Pinpoint the cell where the given text exists, returning its (x, y) midpoint coordinate. 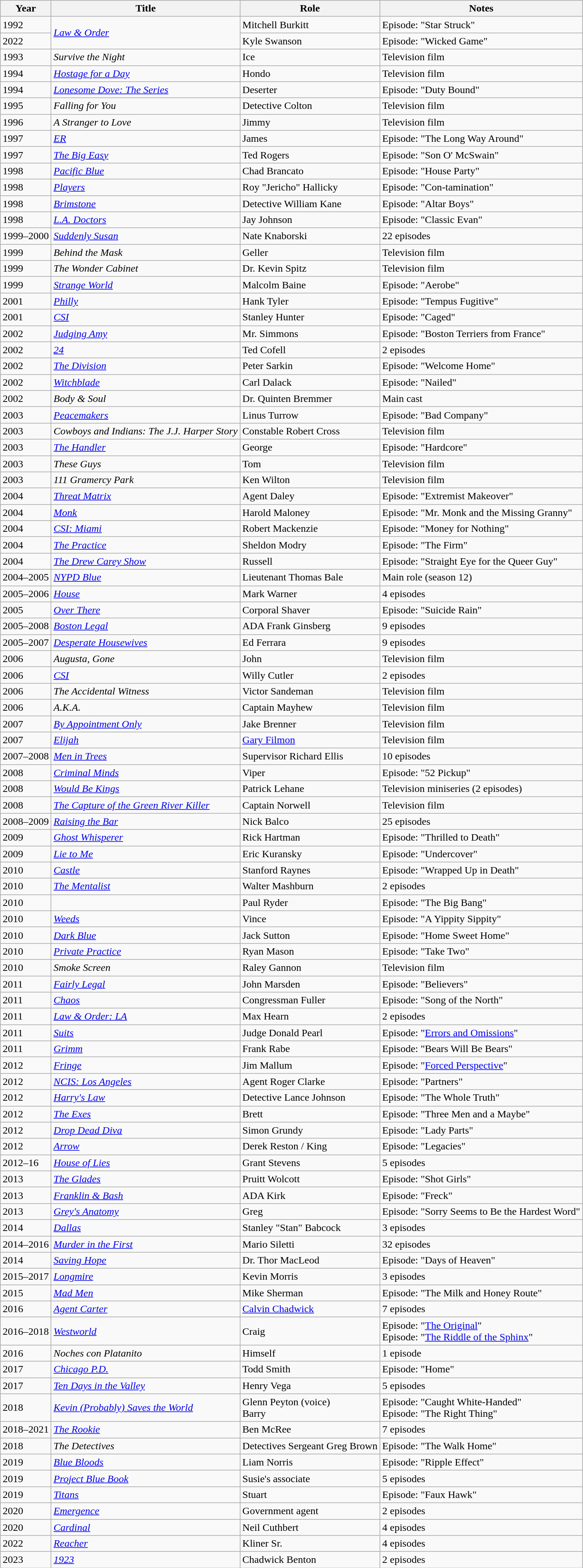
Brimstone (146, 204)
L.A. Doctors (146, 220)
Episode: "Duty Bound" (481, 90)
Episode: "Errors and Omissions" (481, 1033)
Falling for You (146, 106)
Grant Stevens (310, 1163)
Episode: "The Milk and Honey Route" (481, 1293)
Paul Ryder (310, 903)
Himself (310, 1353)
Saving Hope (146, 1260)
Episode: "Song of the North" (481, 1000)
Harry's Law (146, 1098)
Weeds (146, 919)
Captain Norwell (310, 805)
Rick Hartman (310, 838)
Stanley "Stan" Babcock (310, 1228)
2016–2018 (26, 1331)
Survive the Night (146, 57)
Episode: "Believers" (481, 984)
Main role (season 12) (481, 577)
Victor Sandeman (310, 691)
Ted Rogers (310, 155)
The Mentalist (146, 886)
Episode: "Caught White-Handed"Episode: "The Right Thing" (481, 1408)
Episode: "The Original"Episode: "The Riddle of the Sphinx" (481, 1331)
Raley Gannon (310, 967)
Murder in the First (146, 1244)
Chadwick Benton (310, 1560)
Would Be Kings (146, 789)
Liam Norris (310, 1462)
Episode: "Straight Eye for the Queer Guy" (481, 561)
Episode: "Altar Boys" (481, 204)
24 (146, 350)
Episode: "Classic Evan" (481, 220)
Mr. Simmons (310, 334)
Lieutenant Thomas Bale (310, 577)
John (310, 659)
Government agent (310, 1511)
Episode: "Caged" (481, 317)
Fringe (146, 1065)
2005 (26, 610)
Episode: "52 Pickup" (481, 773)
Episode: "Undercover" (481, 854)
Law & Order (146, 33)
Mark Warner (310, 594)
Derek Reston / King (310, 1146)
Boston Legal (146, 626)
Episode: "Home Sweet Home" (481, 935)
Mad Men (146, 1293)
Agent Daley (310, 496)
Episode: "Con-tamination" (481, 187)
Episode: "Sorry Seems to Be the Hardest Word" (481, 1211)
Chaos (146, 1000)
Noches con Platanito (146, 1353)
Castle (146, 870)
Ryan Mason (310, 951)
Reacher (146, 1544)
John Marsden (310, 984)
Television miniseries (2 episodes) (481, 789)
Vince (310, 919)
Mike Sherman (310, 1293)
Stuart (310, 1495)
Emergence (146, 1511)
Jim Mallum (310, 1065)
Titans (146, 1495)
Witchblade (146, 382)
2015–2017 (26, 1277)
ADA Kirk (310, 1195)
These Guys (146, 463)
Todd Smith (310, 1369)
Grey's Anatomy (146, 1211)
Dark Blue (146, 935)
Drop Dead Diva (146, 1130)
Agent Roger Clarke (310, 1081)
The Big Easy (146, 155)
Ice (310, 57)
The Glades (146, 1179)
Mario Siletti (310, 1244)
The Wonder Cabinet (146, 269)
Gary Filmon (310, 740)
ADA Frank Ginsberg (310, 626)
Episode: "Lady Parts" (481, 1130)
The Exes (146, 1114)
George (310, 447)
Detective Colton (310, 106)
Smoke Screen (146, 967)
Henry Vega (310, 1386)
Neil Cuthbert (310, 1527)
Body & Soul (146, 399)
Episode: "Wicked Game" (481, 41)
22 episodes (481, 236)
NYPD Blue (146, 577)
Walter Mashburn (310, 886)
Episode: "The Walk Home" (481, 1446)
Episode: "Hardcore" (481, 447)
Frank Rabe (310, 1049)
Episode: "Take Two" (481, 951)
Grimm (146, 1049)
Episode: "Shot Girls" (481, 1179)
Longmire (146, 1277)
The Practice (146, 545)
1992 (26, 25)
1999–2000 (26, 236)
Pruitt Wolcott (310, 1179)
1923 (146, 1560)
Episode: "A Yippity Sippity" (481, 919)
Stanley Hunter (310, 317)
Role (310, 9)
Men in Trees (146, 756)
Hostage for a Day (146, 73)
Eric Kuransky (310, 854)
The Drew Carey Show (146, 561)
House of Lies (146, 1163)
Viper (310, 773)
Fairly Legal (146, 984)
Detective William Kane (310, 204)
Players (146, 187)
Patrick Lehane (310, 789)
Lonesome Dove: The Series (146, 90)
1993 (26, 57)
2004–2005 (26, 577)
Calvin Chadwick (310, 1309)
Ghost Whisperer (146, 838)
32 episodes (481, 1244)
Episode: "Suicide Rain" (481, 610)
Ted Cofell (310, 350)
Suits (146, 1033)
1996 (26, 122)
Pacific Blue (146, 171)
Episode: "The Big Bang" (481, 903)
Roy "Jericho" Hallicky (310, 187)
Law & Order: LA (146, 1017)
Franklin & Bash (146, 1195)
Dallas (146, 1228)
ER (146, 138)
Corporal Shaver (310, 610)
Jay Johnson (310, 220)
Jake Brenner (310, 724)
Episode: "Thrilled to Death" (481, 838)
Robert Mackenzie (310, 529)
Hank Tyler (310, 301)
By Appointment Only (146, 724)
Harold Maloney (310, 513)
The Division (146, 366)
Episode: "Money for Nothing" (481, 529)
Detectives Sergeant Greg Brown (310, 1446)
Constable Robert Cross (310, 431)
Dr. Kevin Spitz (310, 269)
Carl Dalack (310, 382)
2005–2006 (26, 594)
Tom (310, 463)
Stanford Raynes (310, 870)
Private Practice (146, 951)
Cowboys and Indians: The J.J. Harper Story (146, 431)
Greg (310, 1211)
Elijah (146, 740)
Russell (310, 561)
James (310, 138)
Desperate Housewives (146, 642)
Episode: "Wrapped Up in Death" (481, 870)
Nick Balco (310, 821)
1 episode (481, 1353)
Arrow (146, 1146)
Sheldon Modry (310, 545)
2005–2008 (26, 626)
Ed Ferrara (310, 642)
Year (26, 9)
Ken Wilton (310, 480)
Threat Matrix (146, 496)
The Capture of the Green River Killer (146, 805)
2015 (26, 1293)
Episode: "Star Struck" (481, 25)
NCIS: Los Angeles (146, 1081)
Augusta, Gone (146, 659)
Episode: "The Whole Truth" (481, 1098)
Deserter (310, 90)
Kevin Morris (310, 1277)
Suddenly Susan (146, 236)
Criminal Minds (146, 773)
Episode: "Days of Heaven" (481, 1260)
Brett (310, 1114)
Episode: "Son O' McSwain" (481, 155)
2008–2009 (26, 821)
Raising the Bar (146, 821)
Title (146, 9)
Jack Sutton (310, 935)
2018–2021 (26, 1430)
Episode: "Ripple Effect" (481, 1462)
Jimmy (310, 122)
Susie's associate (310, 1478)
Captain Mayhew (310, 707)
Blue Bloods (146, 1462)
Kevin (Probably) Saves the World (146, 1408)
A Stranger to Love (146, 122)
Cardinal (146, 1527)
The Detectives (146, 1446)
The Accidental Witness (146, 691)
10 episodes (481, 756)
Ben McRee (310, 1430)
Episode: "Extremist Makeover" (481, 496)
Simon Grundy (310, 1130)
Chad Brancato (310, 171)
Main cast (481, 399)
Behind the Mask (146, 252)
Project Blue Book (146, 1478)
A.K.A. (146, 707)
2005–2007 (26, 642)
Episode: "Forced Perspective" (481, 1065)
Peter Sarkin (310, 366)
Lie to Me (146, 854)
Episode: "Tempus Fugitive" (481, 301)
Congressman Fuller (310, 1000)
Hondo (310, 73)
Episode: "Three Men and a Maybe" (481, 1114)
House (146, 594)
Episode: "Faux Hawk" (481, 1495)
Kliner Sr. (310, 1544)
25 episodes (481, 821)
Chicago P.D. (146, 1369)
Episode: "Boston Terriers from France" (481, 334)
Episode: "House Party" (481, 171)
Westworld (146, 1331)
Willy Cutler (310, 675)
Episode: "Legacies" (481, 1146)
Supervisor Richard Ellis (310, 756)
Judge Donald Pearl (310, 1033)
Max Hearn (310, 1017)
2012–16 (26, 1163)
Judging Amy (146, 334)
Dr. Thor MacLeod (310, 1260)
Episode: "Welcome Home" (481, 366)
Episode: "Home" (481, 1369)
Episode: "Aerobe" (481, 285)
Dr. Quinten Bremmer (310, 399)
Malcolm Baine (310, 285)
Detective Lance Johnson (310, 1098)
Notes (481, 9)
Kyle Swanson (310, 41)
2014–2016 (26, 1244)
Nate Knaborski (310, 236)
Agent Carter (146, 1309)
Episode: "The Long Way Around" (481, 138)
CSI: Miami (146, 529)
Episode: "Partners" (481, 1081)
Peacemakers (146, 415)
2007–2008 (26, 756)
Ten Days in the Valley (146, 1386)
Episode: "Mr. Monk and the Missing Granny" (481, 513)
1995 (26, 106)
The Rookie (146, 1430)
111 Gramercy Park (146, 480)
Episode: "Freck" (481, 1195)
The Handler (146, 447)
Philly (146, 301)
Craig (310, 1331)
Episode: "The Firm" (481, 545)
Glenn Peyton (voice)Barry (310, 1408)
Episode: "Bears Will Be Bears" (481, 1049)
Strange World (146, 285)
2023 (26, 1560)
Monk (146, 513)
Geller (310, 252)
Linus Turrow (310, 415)
Episode: "Bad Company" (481, 415)
Over There (146, 610)
Episode: "Nailed" (481, 382)
Mitchell Burkitt (310, 25)
